From the cell containing the given text, extract its center point as [X, Y] coordinate. 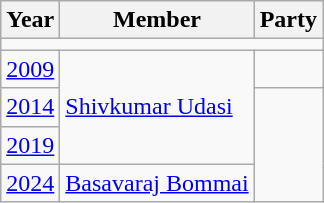
2019 [30, 145]
Member [157, 20]
2009 [30, 69]
2024 [30, 183]
Basavaraj Bommai [157, 183]
2014 [30, 107]
Year [30, 20]
Party [288, 20]
Shivkumar Udasi [157, 107]
